Return the [X, Y] coordinate for the center point of the cell that contains the specified text.  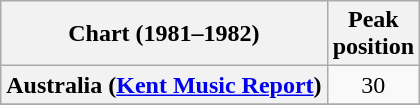
30 [373, 85]
Australia (Kent Music Report) [164, 85]
Peakposition [373, 34]
Chart (1981–1982) [164, 34]
